Output the [x, y] coordinate of the center of the cell containing the given text.  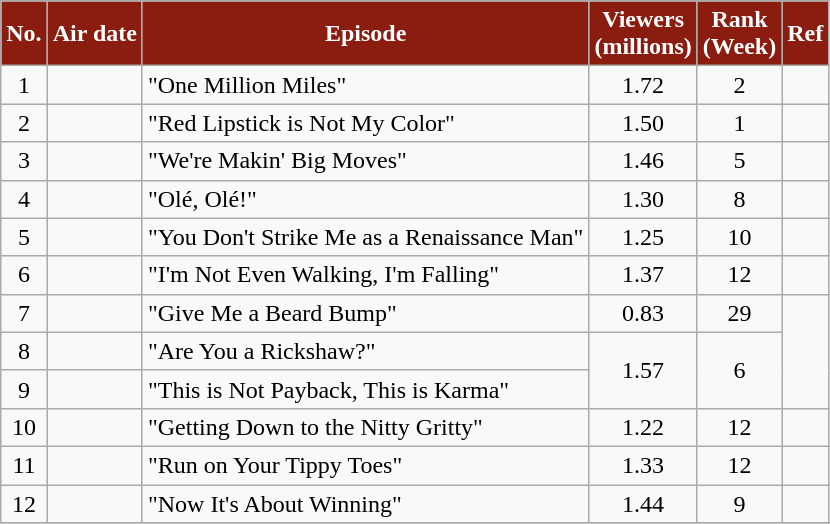
"Give Me a Beard Bump" [365, 313]
1.50 [643, 123]
1.37 [643, 275]
"Getting Down to the Nitty Gritty" [365, 427]
1.57 [643, 370]
1.72 [643, 85]
"You Don't Strike Me as a Renaissance Man" [365, 237]
1.25 [643, 237]
4 [24, 199]
1.30 [643, 199]
0.83 [643, 313]
"Run on Your Tippy Toes" [365, 465]
29 [739, 313]
"We're Makin' Big Moves" [365, 161]
Ref [806, 34]
7 [24, 313]
1.44 [643, 503]
"This is Not Payback, This is Karma" [365, 389]
Rank(Week) [739, 34]
No. [24, 34]
11 [24, 465]
Viewers(millions) [643, 34]
1.46 [643, 161]
Episode [365, 34]
1.22 [643, 427]
1.33 [643, 465]
3 [24, 161]
"Red Lipstick is Not My Color" [365, 123]
"Are You a Rickshaw?" [365, 351]
"I'm Not Even Walking, I'm Falling" [365, 275]
"Olé, Olé!" [365, 199]
"One Million Miles" [365, 85]
"Now It's About Winning" [365, 503]
Air date [94, 34]
